Extract the [X, Y] coordinate from the center of the cell holding the provided text.  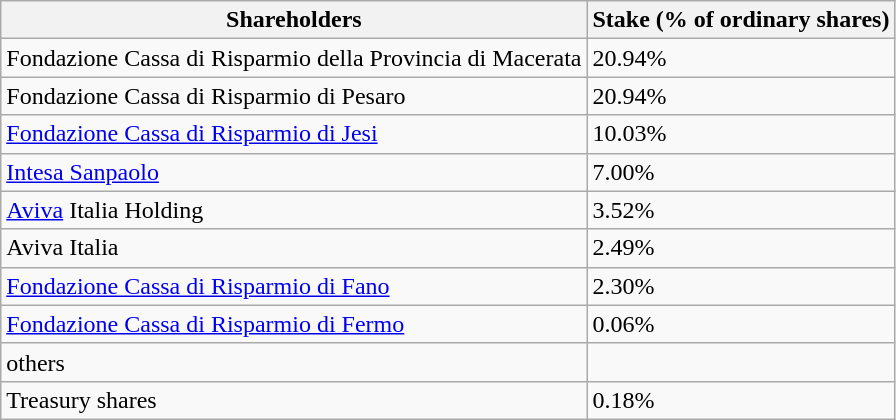
others [294, 362]
0.06% [741, 324]
Intesa Sanpaolo [294, 172]
Fondazione Cassa di Risparmio di Jesi [294, 134]
Stake (% of ordinary shares) [741, 20]
3.52% [741, 210]
Aviva Italia Holding [294, 210]
Fondazione Cassa di Risparmio di Pesaro [294, 96]
Treasury shares [294, 400]
2.30% [741, 286]
Aviva Italia [294, 248]
Fondazione Cassa di Risparmio di Fano [294, 286]
Shareholders [294, 20]
0.18% [741, 400]
Fondazione Cassa di Risparmio della Provincia di Macerata [294, 58]
10.03% [741, 134]
Fondazione Cassa di Risparmio di Fermo [294, 324]
2.49% [741, 248]
7.00% [741, 172]
